Determine the [x, y] coordinate at the center of the cell enclosing the given text.  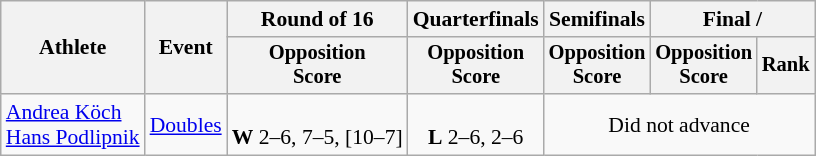
Doubles [186, 124]
Final / [732, 19]
W 2–6, 7–5, [10–7] [318, 124]
Round of 16 [318, 19]
L 2–6, 2–6 [476, 124]
Rank [786, 66]
Andrea KöchHans Podlipnik [73, 124]
Semifinals [598, 19]
Quarterfinals [476, 19]
Event [186, 48]
Athlete [73, 48]
Did not advance [680, 124]
